Scan for the cell matching the given text and deliver its [x, y] coordinate at center. 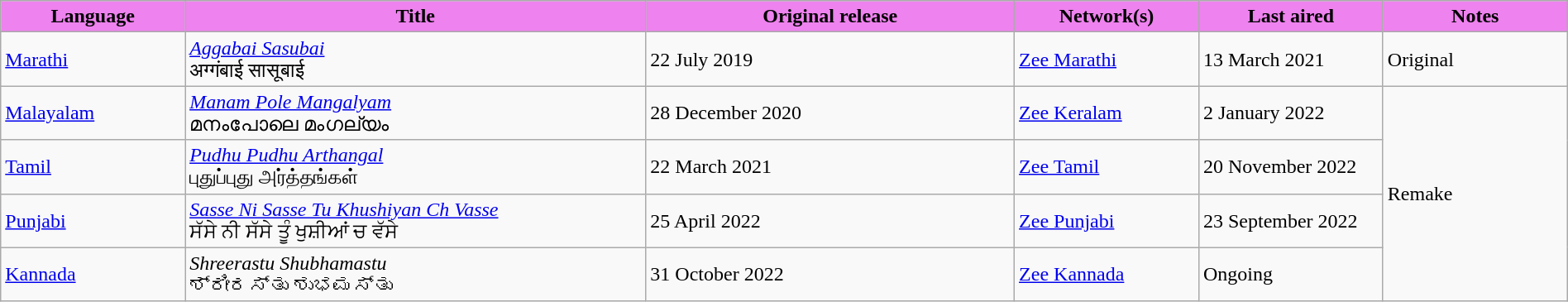
Original release [830, 17]
Tamil [93, 167]
Marathi [93, 60]
Malayalam [93, 113]
Punjabi [93, 220]
Zee Keralam [1107, 113]
13 March 2021 [1290, 60]
Aggabai Sasubai अग्गंबाई सासूबाई [415, 60]
Pudhu Pudhu Arthangal புதுப்புது அர்த்தங்கள் [415, 167]
20 November 2022 [1290, 167]
Title [415, 17]
22 July 2019 [830, 60]
2 January 2022 [1290, 113]
Network(s) [1107, 17]
Zee Tamil [1107, 167]
Zee Marathi [1107, 60]
Zee Kannada [1107, 275]
Kannada [93, 275]
Original [1475, 60]
Notes [1475, 17]
28 December 2020 [830, 113]
31 October 2022 [830, 275]
25 April 2022 [830, 220]
22 March 2021 [830, 167]
23 September 2022 [1290, 220]
Zee Punjabi [1107, 220]
Manam Pole Mangalyam മനംപോലെ മംഗല്യം [415, 113]
Sasse Ni Sasse Tu Khushiyan Ch Vasse ਸੱਸੇ ਨੀ ਸੱਸੇ ਤੂੰ ਖੁਸ਼ੀਆਂ ਚ ਵੱਸੇ [415, 220]
Ongoing [1290, 275]
Remake [1475, 194]
Shreerastu Shubhamastu ಶ್ರೀರಸ್ತು ಶುಭಮಸ್ತು [415, 275]
Last aired [1290, 17]
Language [93, 17]
